Return the (x, y) coordinate for the center point of the cell that contains the specified text.  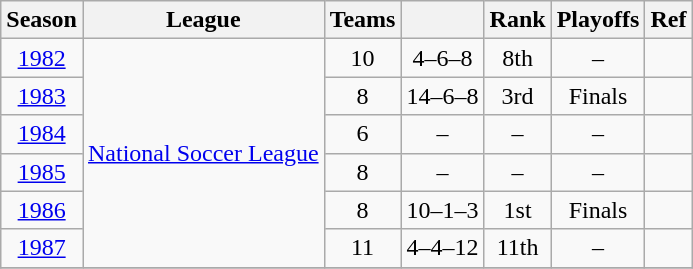
Rank (518, 20)
8th (518, 58)
Ref (668, 20)
1st (518, 210)
1983 (42, 96)
Season (42, 20)
11th (518, 248)
1985 (42, 172)
10–1–3 (442, 210)
Teams (362, 20)
4–4–12 (442, 248)
1984 (42, 134)
4–6–8 (442, 58)
Playoffs (598, 20)
League (203, 20)
10 (362, 58)
11 (362, 248)
1986 (42, 210)
1982 (42, 58)
3rd (518, 96)
6 (362, 134)
1987 (42, 248)
National Soccer League (203, 153)
14–6–8 (442, 96)
